Return the (x, y) coordinate for the center point of the cell that contains the specified text.  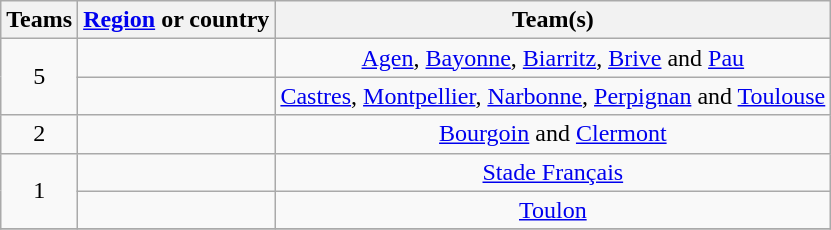
Stade Français (553, 172)
Team(s) (553, 20)
Bourgoin and Clermont (553, 134)
1 (40, 191)
2 (40, 134)
Teams (40, 20)
5 (40, 77)
Region or country (176, 20)
Castres, Montpellier, Narbonne, Perpignan and Toulouse (553, 96)
Agen, Bayonne, Biarritz, Brive and Pau (553, 58)
Toulon (553, 210)
